Detect which cell encompasses the target text, then output its (x, y) center coordinate. 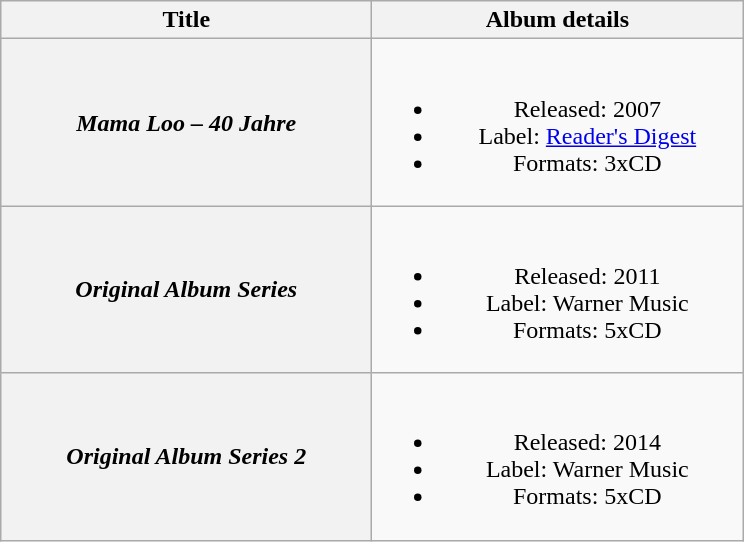
Released: 2014Label: Warner MusicFormats: 5xCD (558, 456)
Mama Loo – 40 Jahre (186, 122)
Original Album Series 2 (186, 456)
Album details (558, 20)
Released: 2011Label: Warner MusicFormats: 5xCD (558, 290)
Title (186, 20)
Original Album Series (186, 290)
Released: 2007Label: Reader's DigestFormats: 3xCD (558, 122)
